Output the [X, Y] coordinate of the center of the cell containing the given text.  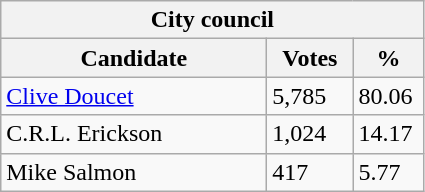
5,785 [310, 96]
5.77 [388, 172]
1,024 [310, 134]
City council [212, 20]
417 [310, 172]
Candidate [134, 58]
% [388, 58]
80.06 [388, 96]
14.17 [388, 134]
Votes [310, 58]
Clive Doucet [134, 96]
C.R.L. Erickson [134, 134]
Mike Salmon [134, 172]
